Pinpoint the cell where the given text exists, returning its [x, y] midpoint coordinate. 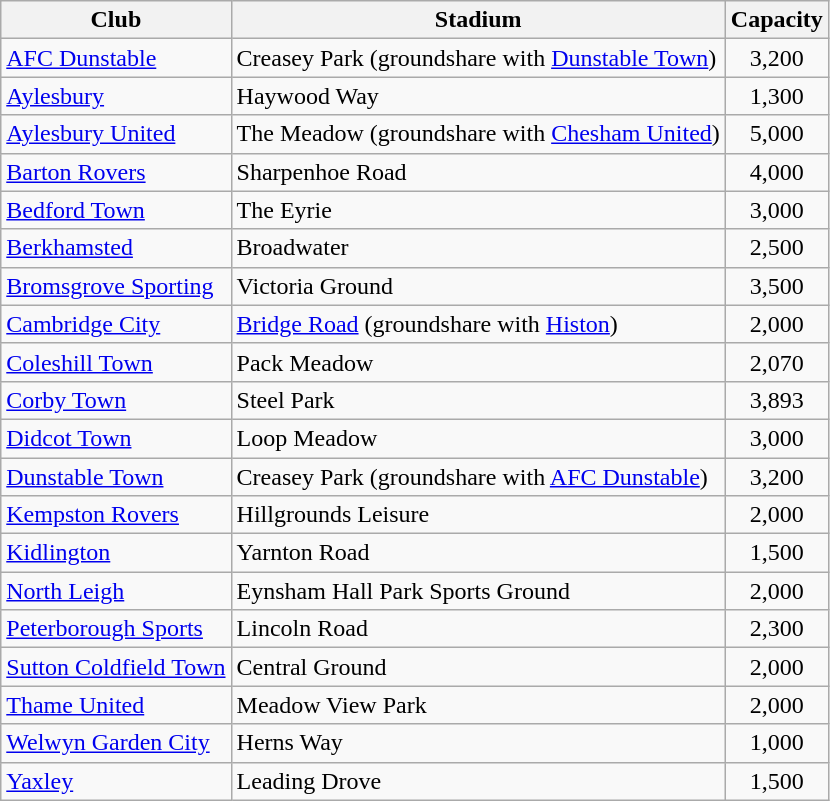
Club [116, 20]
Steel Park [478, 400]
Cambridge City [116, 324]
Welwyn Garden City [116, 743]
5,000 [776, 134]
Hillgrounds Leisure [478, 515]
Creasey Park (groundshare with Dunstable Town) [478, 58]
The Meadow (groundshare with Chesham United) [478, 134]
Coleshill Town [116, 362]
Capacity [776, 20]
Leading Drove [478, 781]
Yaxley [116, 781]
1,300 [776, 96]
Lincoln Road [478, 629]
Sharpenhoe Road [478, 172]
Victoria Ground [478, 286]
Eynsham Hall Park Sports Ground [478, 591]
Kidlington [116, 553]
Kempston Rovers [116, 515]
Bridge Road (groundshare with Histon) [478, 324]
Sutton Coldfield Town [116, 667]
Pack Meadow [478, 362]
2,300 [776, 629]
Aylesbury United [116, 134]
Didcot Town [116, 438]
The Eyrie [478, 210]
Barton Rovers [116, 172]
Berkhamsted [116, 248]
Meadow View Park [478, 705]
Loop Meadow [478, 438]
Corby Town [116, 400]
Aylesbury [116, 96]
Bromsgrove Sporting [116, 286]
2,500 [776, 248]
AFC Dunstable [116, 58]
2,070 [776, 362]
3,893 [776, 400]
Broadwater [478, 248]
Peterborough Sports [116, 629]
Bedford Town [116, 210]
Haywood Way [478, 96]
Stadium [478, 20]
1,000 [776, 743]
Central Ground [478, 667]
North Leigh [116, 591]
Herns Way [478, 743]
Dunstable Town [116, 477]
4,000 [776, 172]
Thame United [116, 705]
Creasey Park (groundshare with AFC Dunstable) [478, 477]
Yarnton Road [478, 553]
3,500 [776, 286]
